Identify which cell holds the provided text, then report its [x, y] central coordinate. 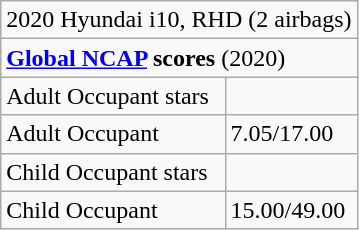
7.05/17.00 [291, 134]
Child Occupant stars [113, 172]
Adult Occupant [113, 134]
2020 Hyundai i10, RHD (2 airbags) [179, 20]
15.00/49.00 [291, 210]
Child Occupant [113, 210]
Adult Occupant stars [113, 96]
Global NCAP scores (2020) [179, 58]
